Determine the [X, Y] coordinate at the center of the cell enclosing the given text.  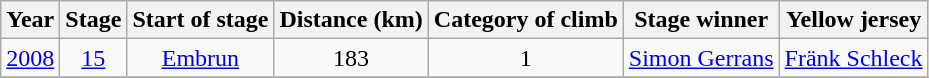
15 [94, 58]
Category of climb [526, 20]
Embrun [200, 58]
Start of stage [200, 20]
Fränk Schleck [854, 58]
Yellow jersey [854, 20]
Distance (km) [351, 20]
Stage [94, 20]
1 [526, 58]
Stage winner [701, 20]
Year [30, 20]
183 [351, 58]
Simon Gerrans [701, 58]
2008 [30, 58]
